Output the (x, y) coordinate of the center of the cell containing the given text.  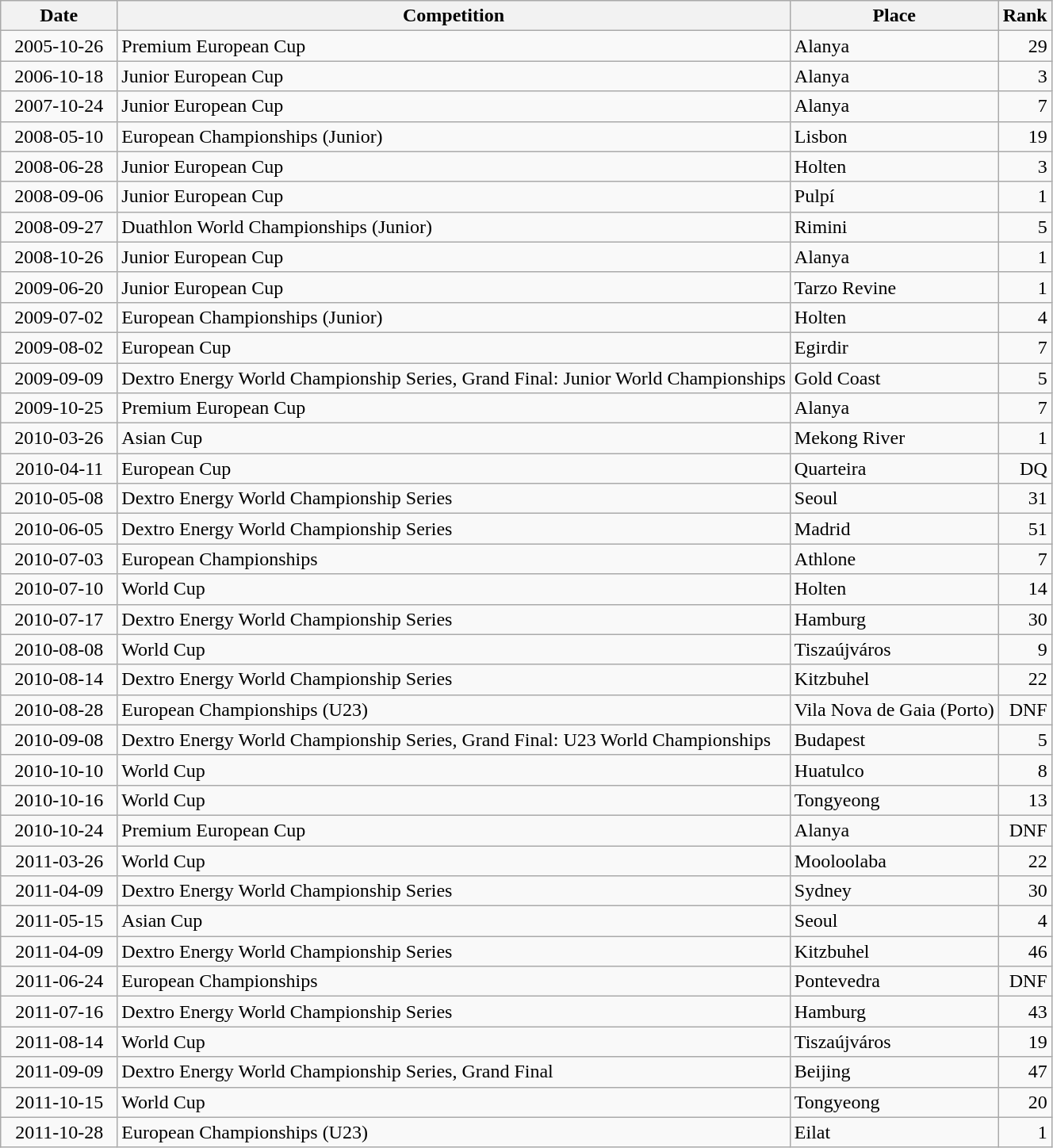
47 (1024, 1072)
DQ (1024, 469)
2009-06-20 (59, 287)
2010-08-28 (59, 710)
2008-09-27 (59, 227)
2010-07-10 (59, 589)
Beijing (894, 1072)
Sydney (894, 891)
Dextro Energy World Championship Series, Grand Final (454, 1072)
Egirdir (894, 347)
2009-09-09 (59, 378)
8 (1024, 770)
Pontevedra (894, 982)
43 (1024, 1012)
Madrid (894, 529)
Quarteira (894, 469)
2007-10-24 (59, 106)
29 (1024, 46)
14 (1024, 589)
Place (894, 16)
Huatulco (894, 770)
2011-10-28 (59, 1132)
Gold Coast (894, 378)
9 (1024, 649)
2010-08-08 (59, 649)
Dextro Energy World Championship Series, Grand Final: U23 World Championships (454, 740)
2009-10-25 (59, 408)
Date (59, 16)
Mekong River (894, 438)
2008-06-28 (59, 166)
2011-05-15 (59, 921)
2010-10-10 (59, 770)
20 (1024, 1102)
Competition (454, 16)
2010-06-05 (59, 529)
Duathlon World Championships (Junior) (454, 227)
2008-09-06 (59, 197)
2008-10-26 (59, 257)
2010-05-08 (59, 499)
2009-07-02 (59, 317)
Vila Nova de Gaia (Porto) (894, 710)
Rank (1024, 16)
2011-06-24 (59, 982)
Eilat (894, 1132)
Budapest (894, 740)
Rimini (894, 227)
2006-10-18 (59, 76)
2010-09-08 (59, 740)
2011-10-15 (59, 1102)
31 (1024, 499)
2010-03-26 (59, 438)
2010-08-14 (59, 679)
46 (1024, 951)
2011-09-09 (59, 1072)
Dextro Energy World Championship Series, Grand Final: Junior World Championships (454, 378)
Athlone (894, 559)
2010-04-11 (59, 469)
13 (1024, 800)
2005-10-26 (59, 46)
Pulpí (894, 197)
Tarzo Revine (894, 287)
2011-03-26 (59, 860)
51 (1024, 529)
2010-10-24 (59, 830)
2009-08-02 (59, 347)
2008-05-10 (59, 136)
2010-07-17 (59, 619)
Mooloolaba (894, 860)
2010-07-03 (59, 559)
2011-07-16 (59, 1012)
2011-08-14 (59, 1042)
Lisbon (894, 136)
2010-10-16 (59, 800)
